Locate the cell with the specified text and output its [x, y] center coordinate. 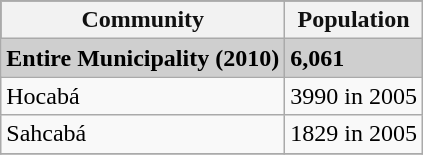
6,061 [354, 58]
Population [354, 20]
Hocabá [143, 96]
3990 in 2005 [354, 96]
Sahcabá [143, 134]
1829 in 2005 [354, 134]
Community [143, 20]
Entire Municipality (2010) [143, 58]
